From the cell containing the given text, extract its center point as [X, Y] coordinate. 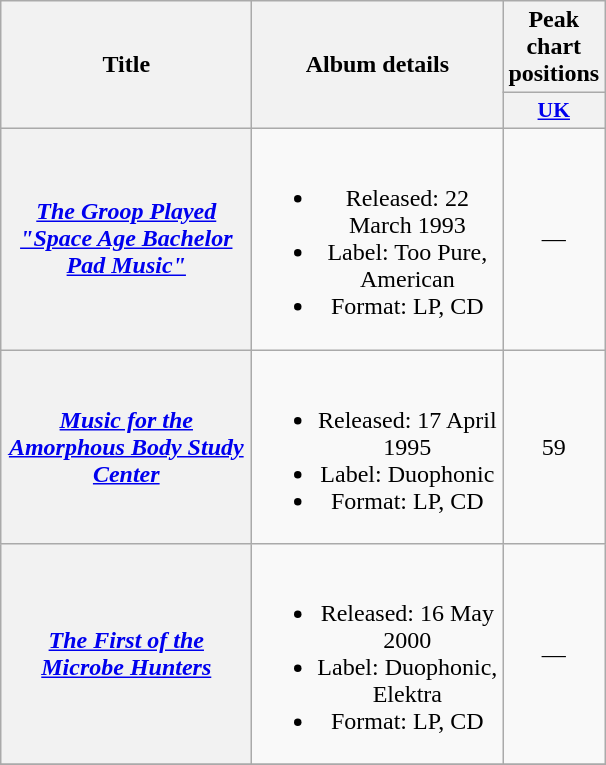
UK [554, 111]
Released: 17 April 1995Label: DuophonicFormat: LP, CD [378, 447]
Music for the Amorphous Body Study Center [126, 447]
Title [126, 65]
The First of the Microbe Hunters [126, 654]
Released: 16 May 2000Label: Duophonic, ElektraFormat: LP, CD [378, 654]
The Groop Played "Space Age Bachelor Pad Music" [126, 238]
59 [554, 447]
Album details [378, 65]
Peakchartpositions [554, 47]
Released: 22 March 1993Label: Too Pure, AmericanFormat: LP, CD [378, 238]
